Pinpoint the cell where the given text exists, returning its (X, Y) midpoint coordinate. 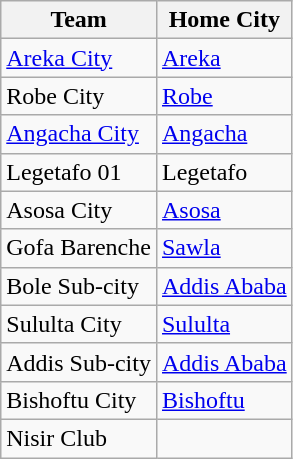
Bishoftu City (79, 400)
Legetafo (224, 172)
Sululta City (79, 324)
Team (79, 20)
Robe City (79, 96)
Areka City (79, 58)
Home City (224, 20)
Angacha (224, 134)
Addis Sub-city (79, 362)
Sawla (224, 248)
Bishoftu (224, 400)
Angacha City (79, 134)
Sululta (224, 324)
Legetafo 01 (79, 172)
Bole Sub-city (79, 286)
Nisir Club (79, 438)
Gofa Barenche (79, 248)
Areka (224, 58)
Asosa City (79, 210)
Asosa (224, 210)
Robe (224, 96)
